For the text-containing cell, return its midpoint in (x, y) coordinate format. 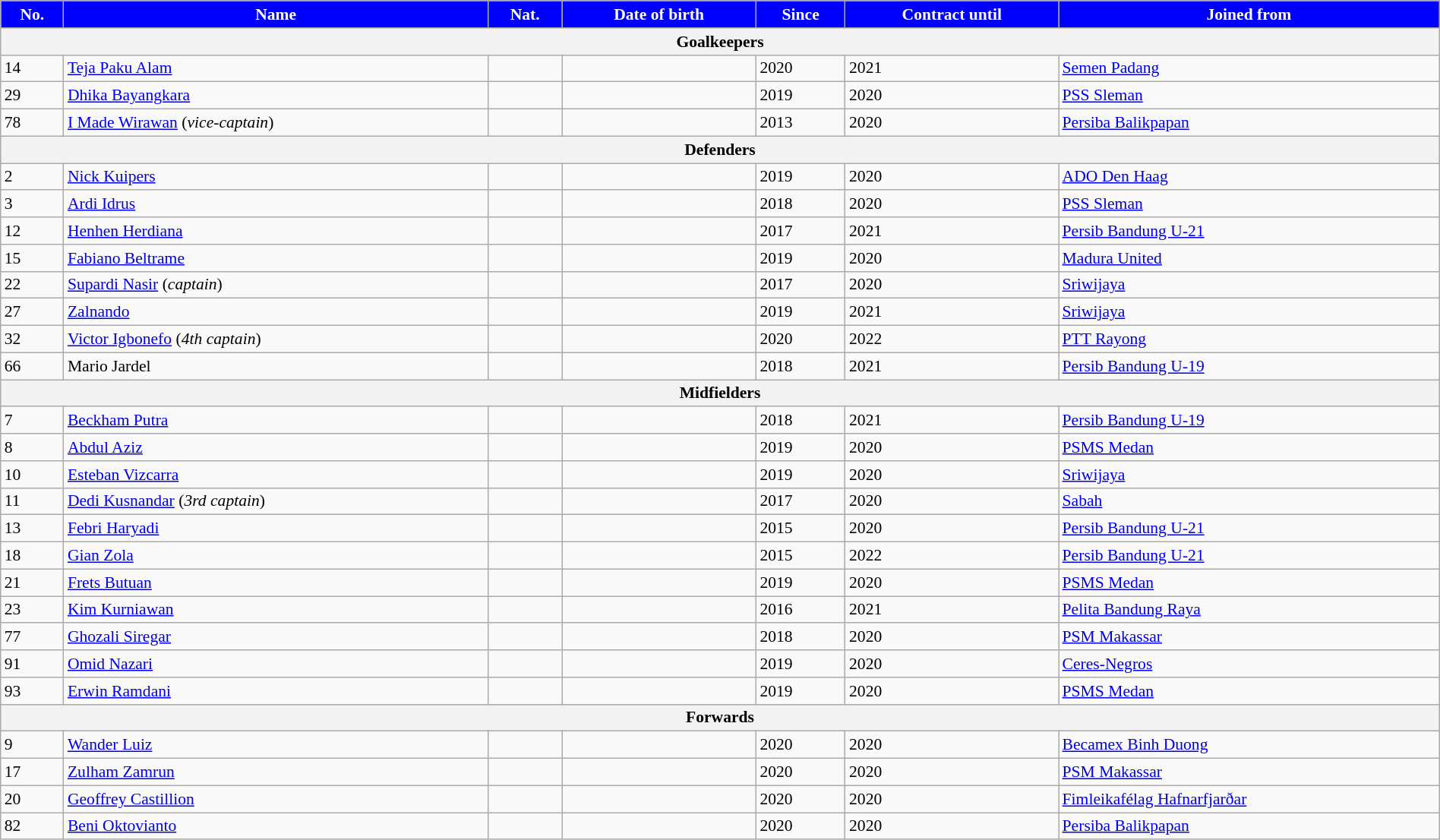
12 (32, 231)
Beni Oktovianto (276, 826)
No. (32, 14)
Nick Kuipers (276, 177)
17 (32, 772)
ADO Den Haag (1249, 177)
27 (32, 312)
10 (32, 475)
Henhen Herdiana (276, 231)
I Made Wirawan (vice-captain) (276, 123)
Midfielders (720, 393)
Fimleikafélag Hafnarfjarðar (1249, 799)
PTT Rayong (1249, 339)
Wander Luiz (276, 745)
11 (32, 501)
Forwards (720, 718)
Omid Nazari (276, 664)
2 (32, 177)
91 (32, 664)
Zulham Zamrun (276, 772)
20 (32, 799)
8 (32, 447)
Nat. (524, 14)
2013 (801, 123)
Semen Padang (1249, 68)
93 (32, 691)
Esteban Vizcarra (276, 475)
Name (276, 14)
82 (32, 826)
13 (32, 529)
Joined from (1249, 14)
Goalkeepers (720, 42)
Febri Haryadi (276, 529)
Dhika Bayangkara (276, 96)
Contract until (952, 14)
66 (32, 366)
Kim Kurniawan (276, 610)
21 (32, 583)
Fabiano Beltrame (276, 258)
Teja Paku Alam (276, 68)
29 (32, 96)
Ghozali Siregar (276, 637)
Mario Jardel (276, 366)
78 (32, 123)
32 (32, 339)
Dedi Kusnandar (3rd captain) (276, 501)
Abdul Aziz (276, 447)
22 (32, 285)
Gian Zola (276, 556)
18 (32, 556)
Zalnando (276, 312)
Ceres-Negros (1249, 664)
Beckham Putra (276, 421)
Pelita Bandung Raya (1249, 610)
Date of birth (659, 14)
Geoffrey Castillion (276, 799)
Madura United (1249, 258)
7 (32, 421)
Becamex Binh Duong (1249, 745)
Sabah (1249, 501)
77 (32, 637)
14 (32, 68)
9 (32, 745)
3 (32, 204)
Ardi Idrus (276, 204)
15 (32, 258)
Victor Igbonefo (4th captain) (276, 339)
Defenders (720, 150)
Frets Butuan (276, 583)
Erwin Ramdani (276, 691)
23 (32, 610)
Supardi Nasir (captain) (276, 285)
Since (801, 14)
2016 (801, 610)
